Determine the [X, Y] coordinate at the center of the cell enclosing the given text.  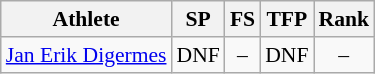
TFP [286, 19]
Rank [344, 19]
Athlete [86, 19]
SP [198, 19]
FS [242, 19]
Jan Erik Digermes [86, 55]
